Locate the cell with the specified text and output its [X, Y] center coordinate. 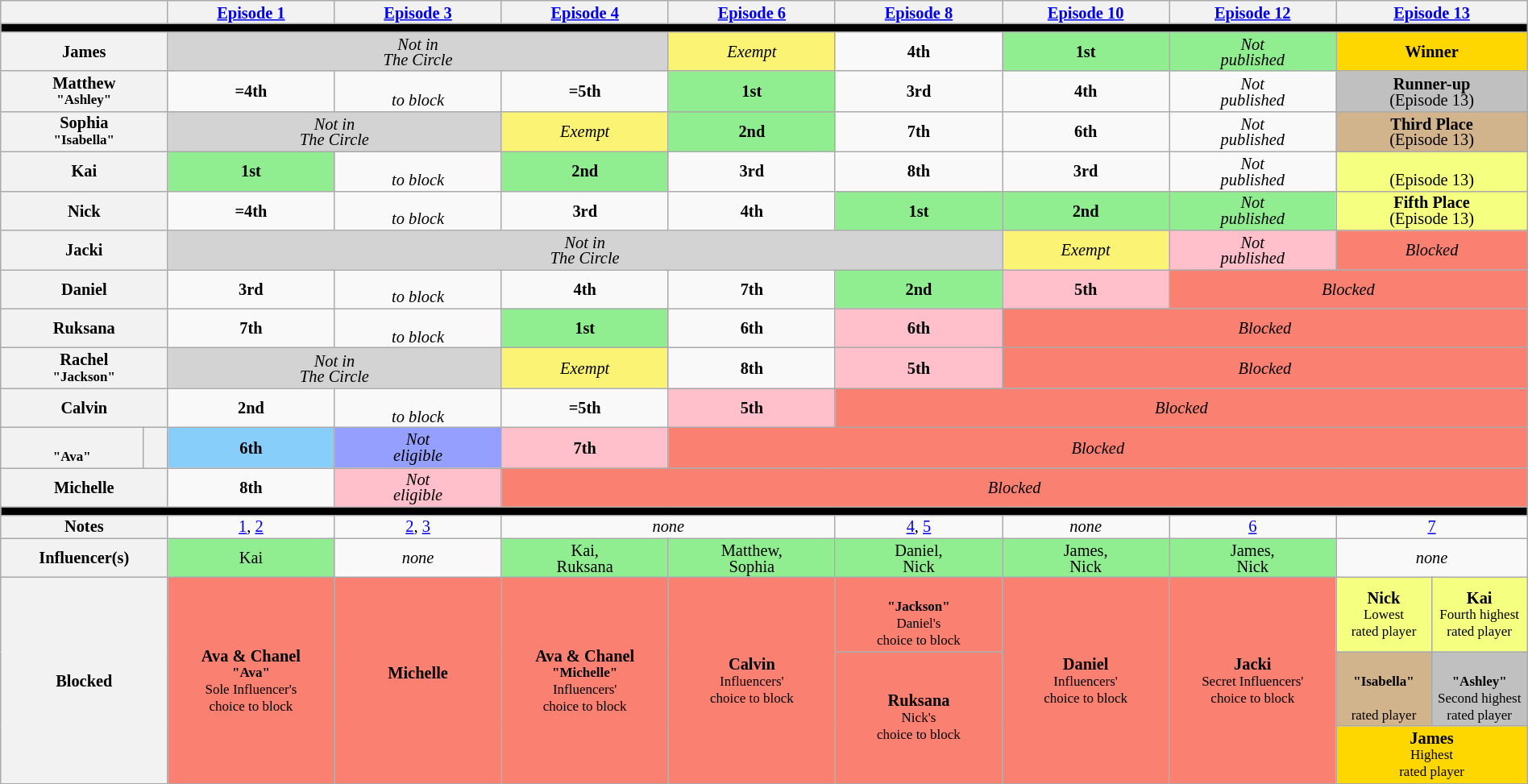
Matthew"Ashley" [84, 91]
Episode 4 [585, 11]
Ava & Chanel"Michelle"Influencers'choice to block [585, 680]
"Ashley"Second highestrated player [1480, 689]
"Jackson"Daniel'schoice to block [919, 614]
Nick [84, 211]
Third Place(Episode 13) [1431, 131]
Fifth Place(Episode 13) [1431, 211]
1, 2 [251, 527]
DanielInfluencers'choice to block [1086, 680]
Episode 1 [251, 11]
Notes [84, 527]
JamesHighestrated player [1431, 754]
Episode 3 [417, 11]
7 [1431, 527]
Episode 12 [1252, 11]
James [84, 52]
Daniel,Nick [919, 558]
"Isabella"rated player [1384, 689]
Sophia"Isabella" [84, 131]
Episode 6 [751, 11]
Calvin [84, 408]
Episode 13 [1431, 11]
Ava & Chanel"Ava"Sole Influencer'schoice to block [251, 680]
6 [1252, 527]
Ruksana [84, 329]
Rachel"Jackson" [84, 367]
Episode 10 [1086, 11]
2, 3 [417, 527]
RuksanaNick'schoice to block [919, 717]
4, 5 [919, 527]
NickLowestrated player [1384, 614]
Influencer(s) [84, 558]
Kai,Ruksana [585, 558]
Episode 8 [919, 11]
JackiSecret Influencers'choice to block [1252, 680]
CalvinInfluencers'choice to block [751, 680]
Jacki [84, 250]
Daniel [84, 288]
(Episode 13) [1431, 171]
"Ava" [73, 447]
Runner-up(Episode 13) [1431, 91]
KaiFourth highestrated player [1480, 614]
Matthew,Sophia [751, 558]
Winner [1431, 52]
